Provide the [x, y] coordinate of the cell's center where the given text is located.  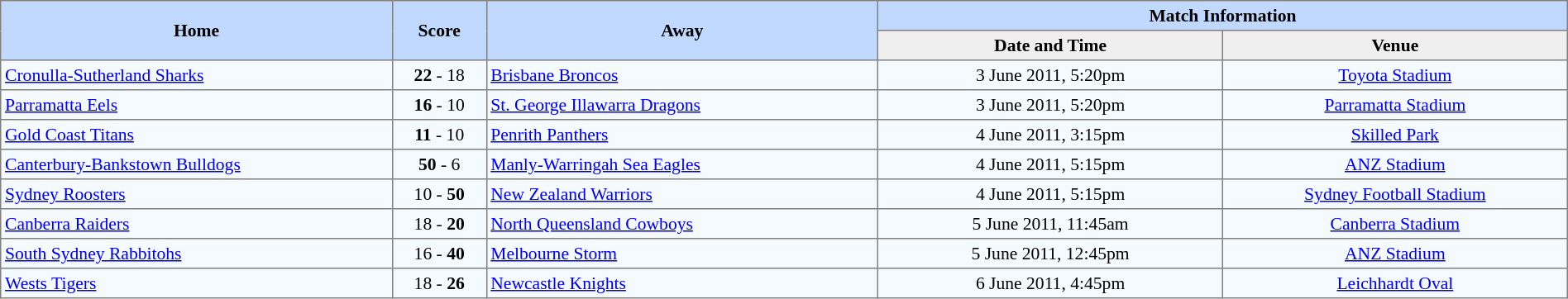
Parramatta Stadium [1394, 105]
Canterbury-Bankstown Bulldogs [197, 164]
Gold Coast Titans [197, 135]
16 - 10 [439, 105]
Skilled Park [1394, 135]
Manly-Warringah Sea Eagles [682, 164]
11 - 10 [439, 135]
Sydney Roosters [197, 194]
Wests Tigers [197, 283]
6 June 2011, 4:45pm [1050, 283]
18 - 20 [439, 224]
Brisbane Broncos [682, 75]
Canberra Raiders [197, 224]
Toyota Stadium [1394, 75]
Match Information [1223, 16]
50 - 6 [439, 164]
Away [682, 31]
Newcastle Knights [682, 283]
18 - 26 [439, 283]
10 - 50 [439, 194]
Venue [1394, 45]
Penrith Panthers [682, 135]
5 June 2011, 12:45pm [1050, 254]
Leichhardt Oval [1394, 283]
4 June 2011, 3:15pm [1050, 135]
Score [439, 31]
North Queensland Cowboys [682, 224]
22 - 18 [439, 75]
5 June 2011, 11:45am [1050, 224]
New Zealand Warriors [682, 194]
Sydney Football Stadium [1394, 194]
St. George Illawarra Dragons [682, 105]
Cronulla-Sutherland Sharks [197, 75]
Parramatta Eels [197, 105]
Home [197, 31]
South Sydney Rabbitohs [197, 254]
Date and Time [1050, 45]
16 - 40 [439, 254]
Canberra Stadium [1394, 224]
Melbourne Storm [682, 254]
